For the text-containing cell, return its midpoint in [x, y] coordinate format. 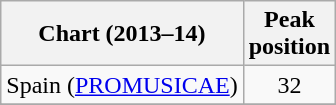
Spain (PROMUSICAE) [122, 85]
Chart (2013–14) [122, 34]
Peakposition [289, 34]
32 [289, 85]
